Output the (x, y) coordinate of the center of the cell containing the given text.  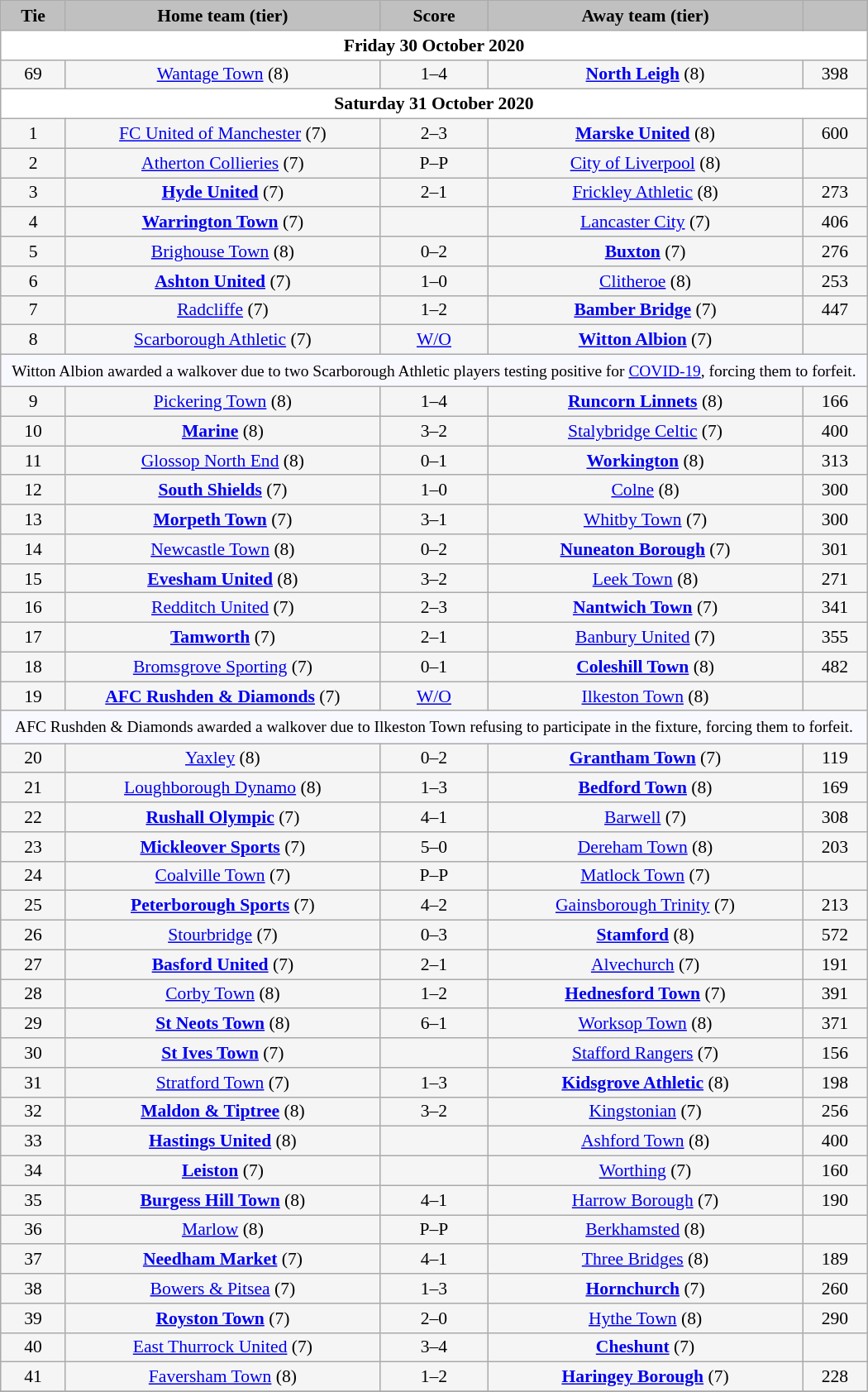
10 (33, 432)
Marlow (8) (222, 1230)
35 (33, 1200)
Hednesford Town (7) (646, 994)
198 (835, 1083)
Workington (8) (646, 461)
406 (835, 222)
Colne (8) (646, 490)
Maldon & Tiptree (8) (222, 1112)
Bowers & Pitsea (7) (222, 1289)
169 (835, 788)
33 (33, 1141)
Stratford Town (7) (222, 1083)
Warrington Town (7) (222, 222)
Ashford Town (8) (646, 1141)
Hythe Town (8) (646, 1318)
398 (835, 74)
East Thurrock United (7) (222, 1347)
Tamworth (7) (222, 638)
Nantwich Town (7) (646, 608)
Score (433, 16)
22 (33, 817)
Frickley Athletic (8) (646, 193)
FC United of Manchester (7) (222, 134)
Three Bridges (8) (646, 1260)
14 (33, 549)
Rushall Olympic (7) (222, 817)
355 (835, 638)
Hyde United (7) (222, 193)
Bedford Town (8) (646, 788)
191 (835, 964)
Friday 30 October 2020 (434, 45)
Leiston (7) (222, 1171)
Kidsgrove Athletic (8) (646, 1083)
572 (835, 935)
Radcliffe (7) (222, 310)
4 (33, 222)
Marine (8) (222, 432)
3–4 (433, 1347)
31 (33, 1083)
Loughborough Dynamo (8) (222, 788)
17 (33, 638)
38 (33, 1289)
Coleshill Town (8) (646, 667)
271 (835, 579)
228 (835, 1377)
Evesham United (8) (222, 579)
Barwell (7) (646, 817)
69 (33, 74)
St Ives Town (7) (222, 1053)
Wantage Town (8) (222, 74)
Hastings United (8) (222, 1141)
391 (835, 994)
41 (33, 1377)
29 (33, 1024)
4–2 (433, 906)
Worthing (7) (646, 1171)
290 (835, 1318)
Pickering Town (8) (222, 402)
308 (835, 817)
213 (835, 906)
Glossop North End (8) (222, 461)
24 (33, 876)
39 (33, 1318)
34 (33, 1171)
273 (835, 193)
City of Liverpool (8) (646, 163)
15 (33, 579)
6 (33, 281)
19 (33, 696)
Alvechurch (7) (646, 964)
Leek Town (8) (646, 579)
12 (33, 490)
156 (835, 1053)
Matlock Town (7) (646, 876)
276 (835, 251)
26 (33, 935)
119 (835, 758)
16 (33, 608)
260 (835, 1289)
Scarborough Athletic (7) (222, 340)
Yaxley (8) (222, 758)
32 (33, 1112)
Haringey Borough (7) (646, 1377)
Atherton Collieries (7) (222, 163)
Home team (tier) (222, 16)
5 (33, 251)
Saturday 31 October 2020 (434, 104)
Harrow Borough (7) (646, 1200)
Stamford (8) (646, 935)
40 (33, 1347)
3 (33, 193)
Needham Market (7) (222, 1260)
28 (33, 994)
27 (33, 964)
Nuneaton Borough (7) (646, 549)
Faversham Town (8) (222, 1377)
Bromsgrove Sporting (7) (222, 667)
313 (835, 461)
189 (835, 1260)
21 (33, 788)
5–0 (433, 847)
23 (33, 847)
6–1 (433, 1024)
1 (33, 134)
160 (835, 1171)
Banbury United (7) (646, 638)
13 (33, 519)
Marske United (8) (646, 134)
18 (33, 667)
Witton Albion awarded a walkover due to two Scarborough Athletic players testing positive for COVID-19, forcing them to forfeit. (434, 371)
166 (835, 402)
Peterborough Sports (7) (222, 906)
Ilkeston Town (8) (646, 696)
256 (835, 1112)
Ashton United (7) (222, 281)
Bamber Bridge (7) (646, 310)
Basford United (7) (222, 964)
301 (835, 549)
Whitby Town (7) (646, 519)
11 (33, 461)
Mickleover Sports (7) (222, 847)
9 (33, 402)
Stalybridge Celtic (7) (646, 432)
371 (835, 1024)
2 (33, 163)
Newcastle Town (8) (222, 549)
Lancaster City (7) (646, 222)
Burgess Hill Town (8) (222, 1200)
Runcorn Linnets (8) (646, 402)
Cheshunt (7) (646, 1347)
2–0 (433, 1318)
Redditch United (7) (222, 608)
482 (835, 667)
447 (835, 310)
20 (33, 758)
36 (33, 1230)
Grantham Town (7) (646, 758)
Dereham Town (8) (646, 847)
South Shields (7) (222, 490)
Buxton (7) (646, 251)
Corby Town (8) (222, 994)
AFC Rushden & Diamonds (7) (222, 696)
Witton Albion (7) (646, 340)
Royston Town (7) (222, 1318)
Morpeth Town (7) (222, 519)
0–3 (433, 935)
25 (33, 906)
253 (835, 281)
190 (835, 1200)
203 (835, 847)
341 (835, 608)
37 (33, 1260)
Stourbridge (7) (222, 935)
North Leigh (8) (646, 74)
Hornchurch (7) (646, 1289)
Gainsborough Trinity (7) (646, 906)
8 (33, 340)
Coalville Town (7) (222, 876)
Kingstonian (7) (646, 1112)
Clitheroe (8) (646, 281)
St Neots Town (8) (222, 1024)
AFC Rushden & Diamonds awarded a walkover due to Ilkeston Town refusing to participate in the fixture, forcing them to forfeit. (434, 728)
Worksop Town (8) (646, 1024)
Berkhamsted (8) (646, 1230)
Stafford Rangers (7) (646, 1053)
Brighouse Town (8) (222, 251)
3–1 (433, 519)
Tie (33, 16)
7 (33, 310)
Away team (tier) (646, 16)
600 (835, 134)
30 (33, 1053)
